Identify which cell holds the provided text, then report its [X, Y] central coordinate. 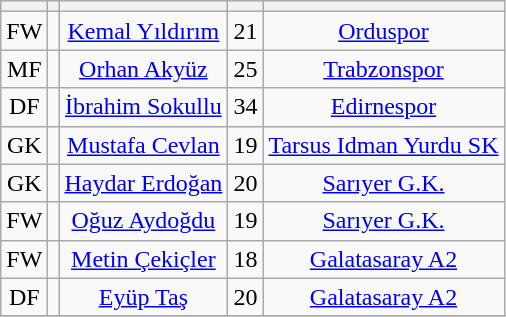
Kemal Yıldırım [144, 31]
Orduspor [384, 31]
Metin Çekiçler [144, 259]
Tarsus Idman Yurdu SK [384, 145]
Haydar Erdoğan [144, 183]
Oğuz Aydoğdu [144, 221]
Trabzonspor [384, 69]
21 [246, 31]
Orhan Akyüz [144, 69]
İbrahim Sokullu [144, 107]
MF [24, 69]
25 [246, 69]
34 [246, 107]
18 [246, 259]
Eyüp Taş [144, 297]
Edirnespor [384, 107]
Mustafa Cevlan [144, 145]
